Capture the cell that displays the provided text and extract its [x, y] central coordinate. 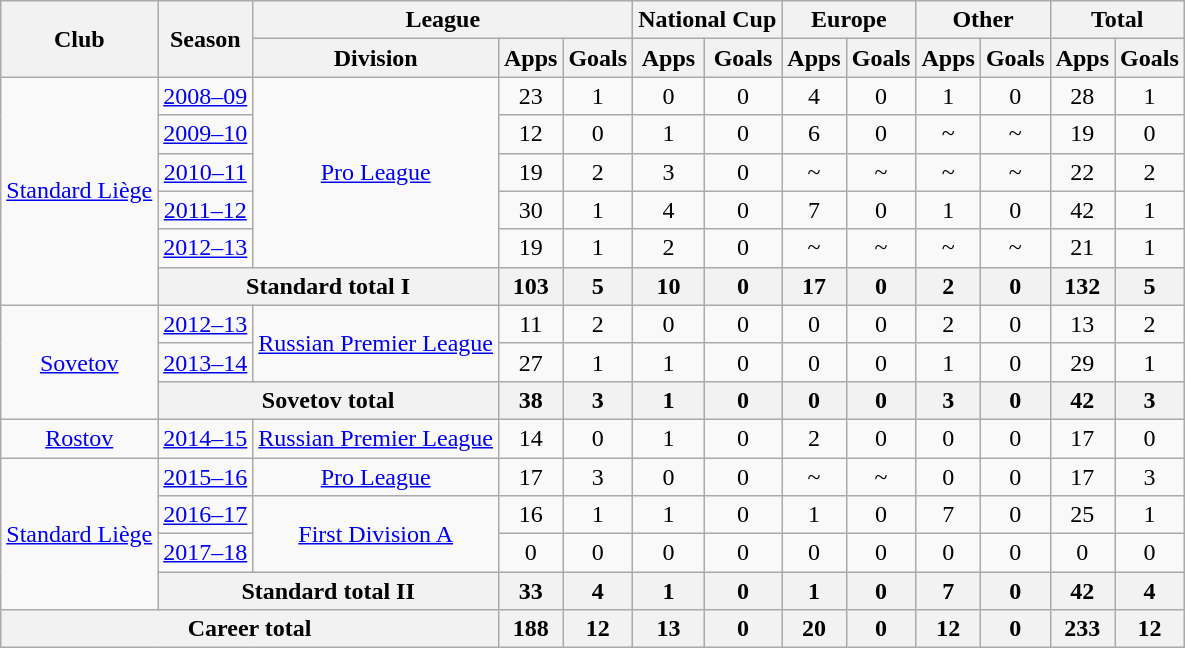
233 [1082, 629]
Club [80, 39]
Rostov [80, 438]
Other [983, 20]
33 [530, 591]
League [443, 20]
First Division A [376, 534]
Sovetov total [328, 400]
Sovetov [80, 362]
National Cup [708, 20]
23 [530, 96]
30 [530, 210]
21 [1082, 248]
Standard total II [328, 591]
2009–10 [206, 134]
10 [669, 286]
2010–11 [206, 172]
Career total [250, 629]
29 [1082, 362]
20 [814, 629]
2013–14 [206, 362]
132 [1082, 286]
22 [1082, 172]
2014–15 [206, 438]
Division [376, 58]
2016–17 [206, 515]
Standard total I [328, 286]
6 [814, 134]
Total [1117, 20]
Season [206, 39]
2017–18 [206, 553]
2011–12 [206, 210]
11 [530, 324]
28 [1082, 96]
14 [530, 438]
2015–16 [206, 477]
103 [530, 286]
27 [530, 362]
Europe [849, 20]
25 [1082, 515]
2008–09 [206, 96]
38 [530, 400]
16 [530, 515]
188 [530, 629]
